Return the (X, Y) coordinate for the center point of the cell that contains the specified text.  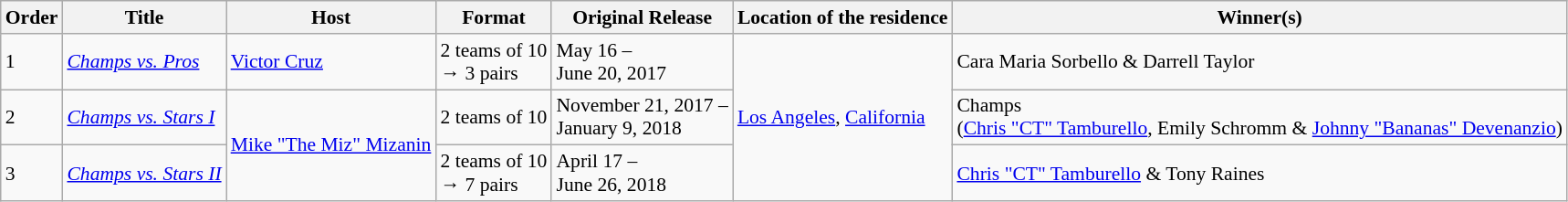
2 teams of 10→ 7 pairs (493, 174)
November 21, 2017 –January 9, 2018 (642, 117)
Los Angeles, California (843, 117)
3 (32, 174)
Chris "CT" Tamburello & Tony Raines (1260, 174)
Original Release (642, 17)
April 17 – June 26, 2018 (642, 174)
Cara Maria Sorbello & Darrell Taylor (1260, 62)
Location of the residence (843, 17)
Champs vs. Stars I (144, 117)
1 (32, 62)
2 (32, 117)
Mike "The Miz" Mizanin (331, 145)
Victor Cruz (331, 62)
Format (493, 17)
Winner(s) (1260, 17)
May 16 –June 20, 2017 (642, 62)
Champs vs. Stars II (144, 174)
Host (331, 17)
Title (144, 17)
2 teams of 10 (493, 117)
Order (32, 17)
Champs vs. Pros (144, 62)
2 teams of 10→ 3 pairs (493, 62)
Champs(Chris "CT" Tamburello, Emily Schromm & Johnny "Bananas" Devenanzio) (1260, 117)
